For the text-containing cell, return its midpoint in (X, Y) coordinate format. 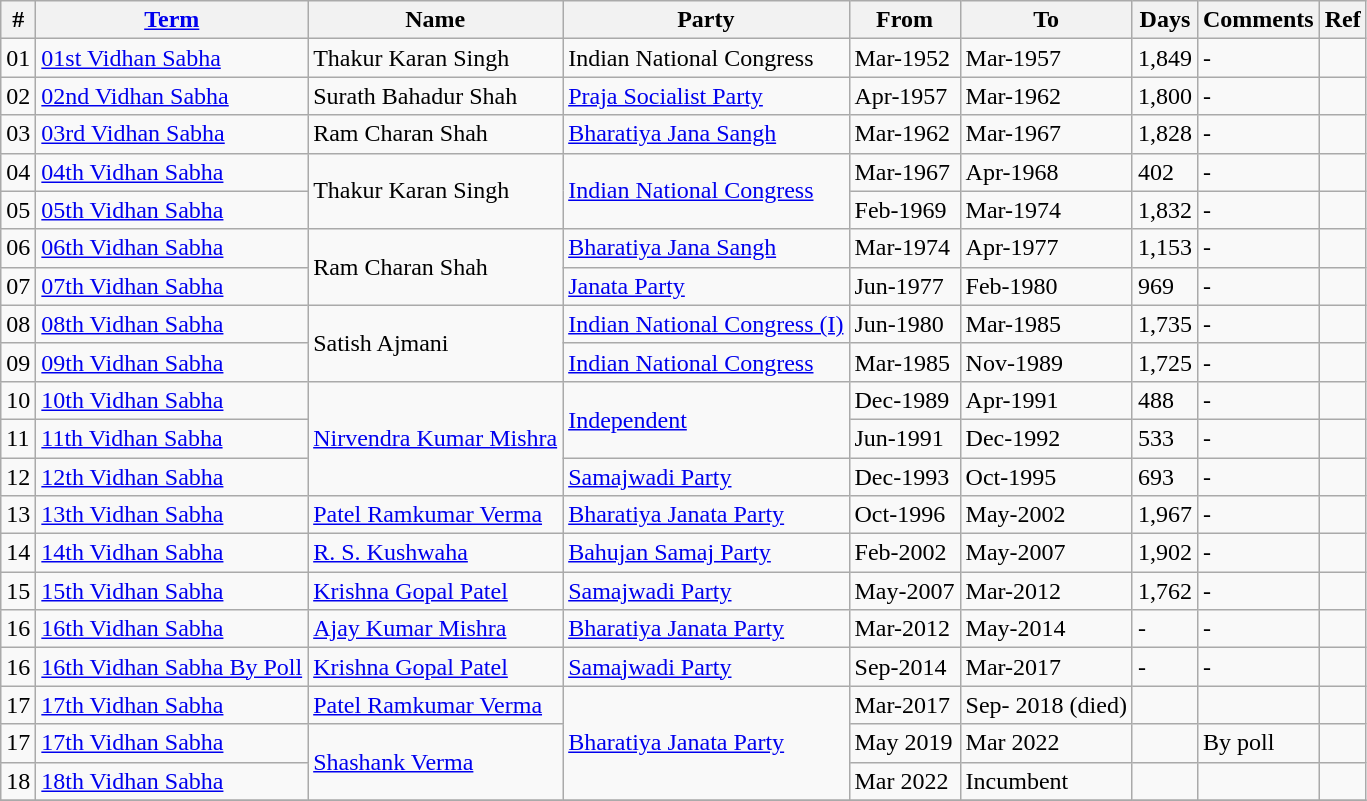
11th Vidhan Sabha (172, 438)
1,832 (1164, 210)
Nov-1989 (1046, 362)
12 (18, 477)
12th Vidhan Sabha (172, 477)
Apr-1977 (1046, 248)
02 (18, 96)
Sep-2014 (904, 667)
Mar-1952 (904, 58)
13 (18, 515)
03 (18, 134)
Name (436, 20)
04th Vidhan Sabha (172, 172)
Oct-1996 (904, 515)
02nd Vidhan Sabha (172, 96)
Ajay Kumar Mishra (436, 629)
08 (18, 324)
May 2019 (904, 743)
Jun-1977 (904, 286)
Apr-1957 (904, 96)
Satish Ajmani (436, 343)
From (904, 20)
Ref (1342, 20)
Oct-1995 (1046, 477)
11 (18, 438)
04 (18, 172)
07th Vidhan Sabha (172, 286)
16th Vidhan Sabha By Poll (172, 667)
Nirvendra Kumar Mishra (436, 438)
1,153 (1164, 248)
969 (1164, 286)
1,828 (1164, 134)
Surath Bahadur Shah (436, 96)
Feb-2002 (904, 553)
01st Vidhan Sabha (172, 58)
Janata Party (706, 286)
Feb-1969 (904, 210)
Sep- 2018 (died) (1046, 705)
1,849 (1164, 58)
08th Vidhan Sabha (172, 324)
10 (18, 400)
R. S. Kushwaha (436, 553)
1,735 (1164, 324)
Bahujan Samaj Party (706, 553)
15 (18, 591)
18th Vidhan Sabha (172, 781)
Feb-1980 (1046, 286)
01 (18, 58)
Party (706, 20)
May-2002 (1046, 515)
Apr-1991 (1046, 400)
1,902 (1164, 553)
Term (172, 20)
05 (18, 210)
402 (1164, 172)
To (1046, 20)
09th Vidhan Sabha (172, 362)
Comments (1258, 20)
Days (1164, 20)
03rd Vidhan Sabha (172, 134)
1,967 (1164, 515)
693 (1164, 477)
05th Vidhan Sabha (172, 210)
Mar-1957 (1046, 58)
Indian National Congress (I) (706, 324)
Jun-1980 (904, 324)
10th Vidhan Sabha (172, 400)
Apr-1968 (1046, 172)
# (18, 20)
09 (18, 362)
1,800 (1164, 96)
07 (18, 286)
Dec-1992 (1046, 438)
14 (18, 553)
Shashank Verma (436, 762)
14th Vidhan Sabha (172, 553)
13th Vidhan Sabha (172, 515)
1,725 (1164, 362)
15th Vidhan Sabha (172, 591)
Jun-1991 (904, 438)
Incumbent (1046, 781)
18 (18, 781)
Praja Socialist Party (706, 96)
1,762 (1164, 591)
Dec-1993 (904, 477)
By poll (1258, 743)
Independent (706, 419)
533 (1164, 438)
06th Vidhan Sabha (172, 248)
May-2014 (1046, 629)
Dec-1989 (904, 400)
06 (18, 248)
16th Vidhan Sabha (172, 629)
488 (1164, 400)
